Scan for the cell matching the given text and deliver its (x, y) coordinate at center. 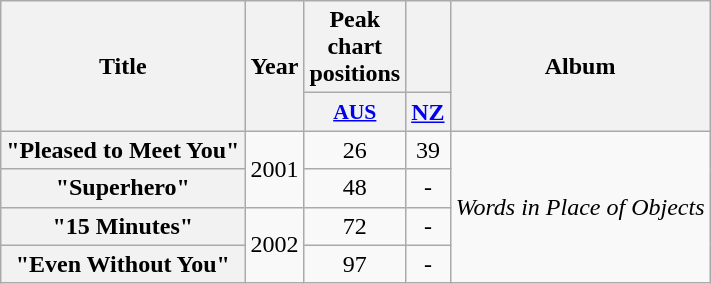
Peak chart positions (355, 47)
Year (274, 66)
Words in Place of Objects (580, 207)
Title (123, 66)
2002 (274, 245)
2001 (274, 169)
39 (428, 150)
"15 Minutes" (123, 226)
"Pleased to Meet You" (123, 150)
Album (580, 66)
NZ (428, 112)
"Superhero" (123, 188)
26 (355, 150)
"Even Without You" (123, 264)
97 (355, 264)
AUS (355, 112)
72 (355, 226)
48 (355, 188)
